For the text-containing cell, return its midpoint in [X, Y] coordinate format. 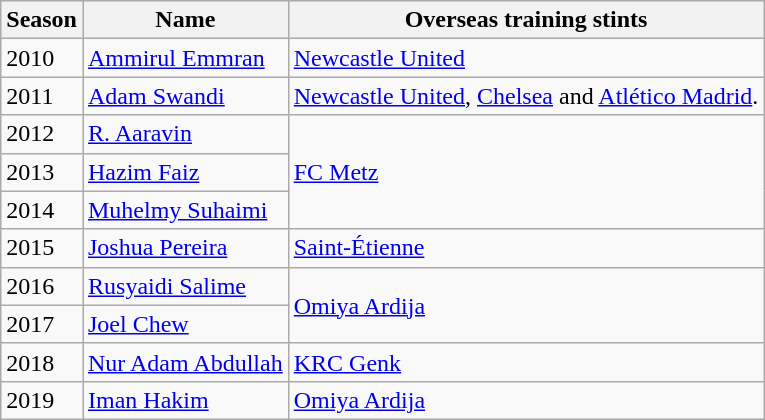
Saint-Étienne [526, 248]
2010 [42, 58]
R. Aaravin [185, 134]
Iman Hakim [185, 400]
Newcastle United, Chelsea and Atlético Madrid. [526, 96]
Rusyaidi Salime [185, 286]
2016 [42, 286]
KRC Genk [526, 362]
Adam Swandi [185, 96]
2012 [42, 134]
FC Metz [526, 172]
2018 [42, 362]
2017 [42, 324]
Overseas training stints [526, 20]
Season [42, 20]
2019 [42, 400]
2011 [42, 96]
2015 [42, 248]
Ammirul Emmran [185, 58]
Joshua Pereira [185, 248]
Joel Chew [185, 324]
Name [185, 20]
Nur Adam Abdullah [185, 362]
2013 [42, 172]
Hazim Faiz [185, 172]
Newcastle United [526, 58]
2014 [42, 210]
Muhelmy Suhaimi [185, 210]
